Extract the [x, y] coordinate from the center of the cell holding the provided text.  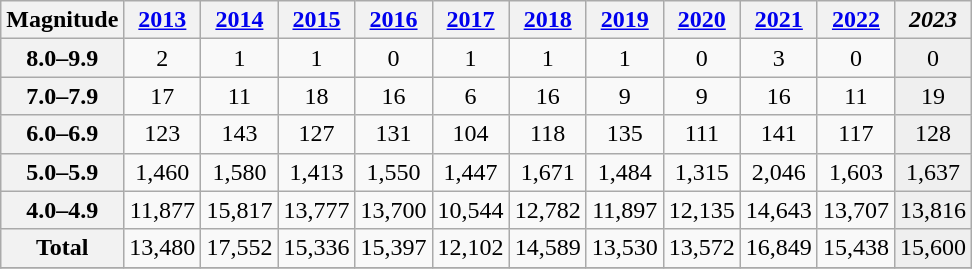
1,447 [470, 172]
143 [240, 134]
2022 [856, 20]
2,046 [778, 172]
128 [932, 134]
7.0–7.9 [62, 96]
15,336 [316, 248]
2020 [702, 20]
Total [62, 248]
15,397 [394, 248]
12,102 [470, 248]
13,572 [702, 248]
16,849 [778, 248]
13,777 [316, 210]
2021 [778, 20]
111 [702, 134]
104 [470, 134]
123 [162, 134]
2019 [624, 20]
117 [856, 134]
1,413 [316, 172]
15,438 [856, 248]
1,637 [932, 172]
13,816 [932, 210]
17 [162, 96]
Magnitude [62, 20]
4.0–4.9 [62, 210]
19 [932, 96]
6.0–6.9 [62, 134]
6 [470, 96]
1,460 [162, 172]
13,707 [856, 210]
2 [162, 58]
2017 [470, 20]
11,897 [624, 210]
15,600 [932, 248]
2018 [548, 20]
127 [316, 134]
141 [778, 134]
1,484 [624, 172]
1,671 [548, 172]
13,700 [394, 210]
13,530 [624, 248]
10,544 [470, 210]
11,877 [162, 210]
12,135 [702, 210]
18 [316, 96]
2023 [932, 20]
2014 [240, 20]
8.0–9.9 [62, 58]
1,550 [394, 172]
15,817 [240, 210]
2015 [316, 20]
1,580 [240, 172]
14,589 [548, 248]
1,603 [856, 172]
2016 [394, 20]
3 [778, 58]
13,480 [162, 248]
131 [394, 134]
135 [624, 134]
1,315 [702, 172]
12,782 [548, 210]
118 [548, 134]
2013 [162, 20]
14,643 [778, 210]
17,552 [240, 248]
5.0–5.9 [62, 172]
